Determine the [x, y] coordinate at the center of the cell enclosing the given text.  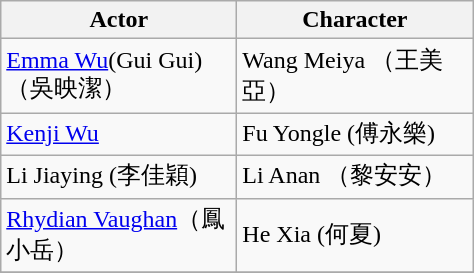
He Xia (何夏) [355, 235]
Kenji Wu [119, 134]
Li Anan （黎安安） [355, 176]
Fu Yongle (傅永樂) [355, 134]
Character [355, 20]
Li Jiaying (李佳穎) [119, 176]
Wang Meiya （王美亞） [355, 76]
Actor [119, 20]
Rhydian Vaughan（鳳小岳） [119, 235]
Emma Wu(Gui Gui)（吳映潔） [119, 76]
